For the text-containing cell, return its midpoint in [x, y] coordinate format. 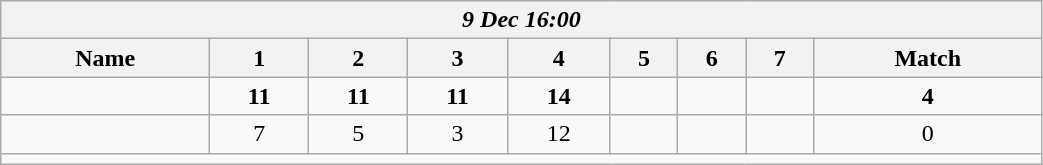
Name [106, 58]
12 [558, 134]
2 [358, 58]
14 [558, 96]
1 [260, 58]
6 [712, 58]
Match [928, 58]
9 Dec 16:00 [522, 20]
0 [928, 134]
